Output the (X, Y) coordinate of the center of the cell containing the given text.  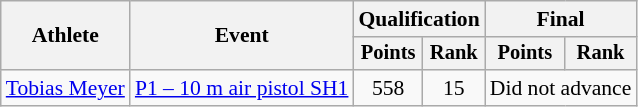
Athlete (66, 36)
558 (388, 88)
Final (561, 19)
P1 – 10 m air pistol SH1 (242, 88)
Event (242, 36)
Qualification (418, 19)
Did not advance (561, 88)
Tobias Meyer (66, 88)
15 (454, 88)
